Return [X, Y] of the center of cell containing provided text 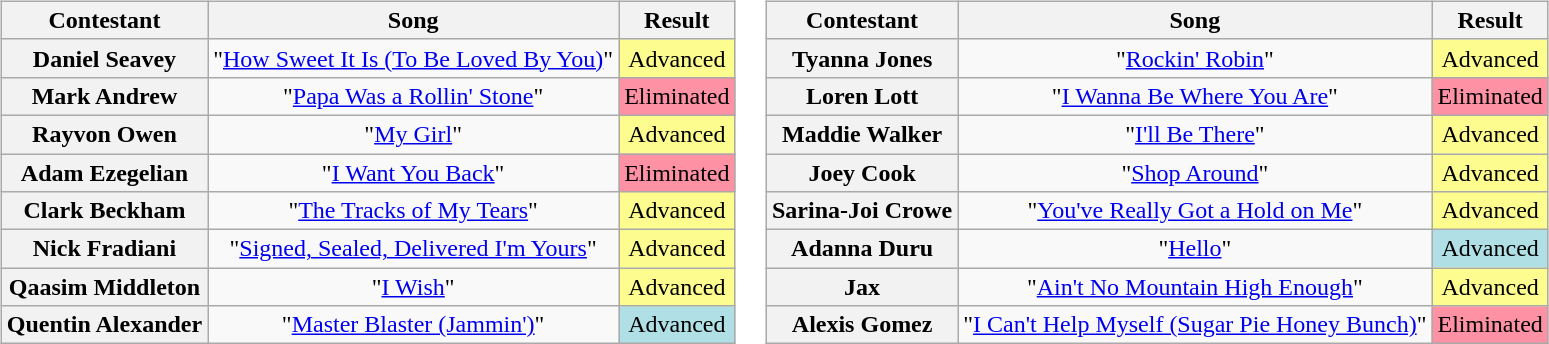
"I'll Be There" [1195, 134]
"How Sweet It Is (To Be Loved By You)" [414, 58]
Sarina-Joi Crowe [862, 211]
"You've Really Got a Hold on Me" [1195, 211]
"Hello" [1195, 249]
"I Can't Help Myself (Sugar Pie Honey Bunch)" [1195, 325]
Adanna Duru [862, 249]
"Rockin' Robin" [1195, 58]
"Master Blaster (Jammin')" [414, 325]
Adam Ezegelian [104, 173]
"I Wish" [414, 287]
"I Want You Back" [414, 173]
"The Tracks of My Tears" [414, 211]
"Signed, Sealed, Delivered I'm Yours" [414, 249]
Jax [862, 287]
"Ain't No Mountain High Enough" [1195, 287]
"My Girl" [414, 134]
Clark Beckham [104, 211]
Nick Fradiani [104, 249]
Joey Cook [862, 173]
Alexis Gomez [862, 325]
"I Wanna Be Where You Are" [1195, 96]
Daniel Seavey [104, 58]
Mark Andrew [104, 96]
"Papa Was a Rollin' Stone" [414, 96]
Rayvon Owen [104, 134]
Quentin Alexander [104, 325]
Loren Lott [862, 96]
Tyanna Jones [862, 58]
Maddie Walker [862, 134]
"Shop Around" [1195, 173]
Qaasim Middleton [104, 287]
